Find where the given text appears and provide that cell's center as [x, y] coordinate. 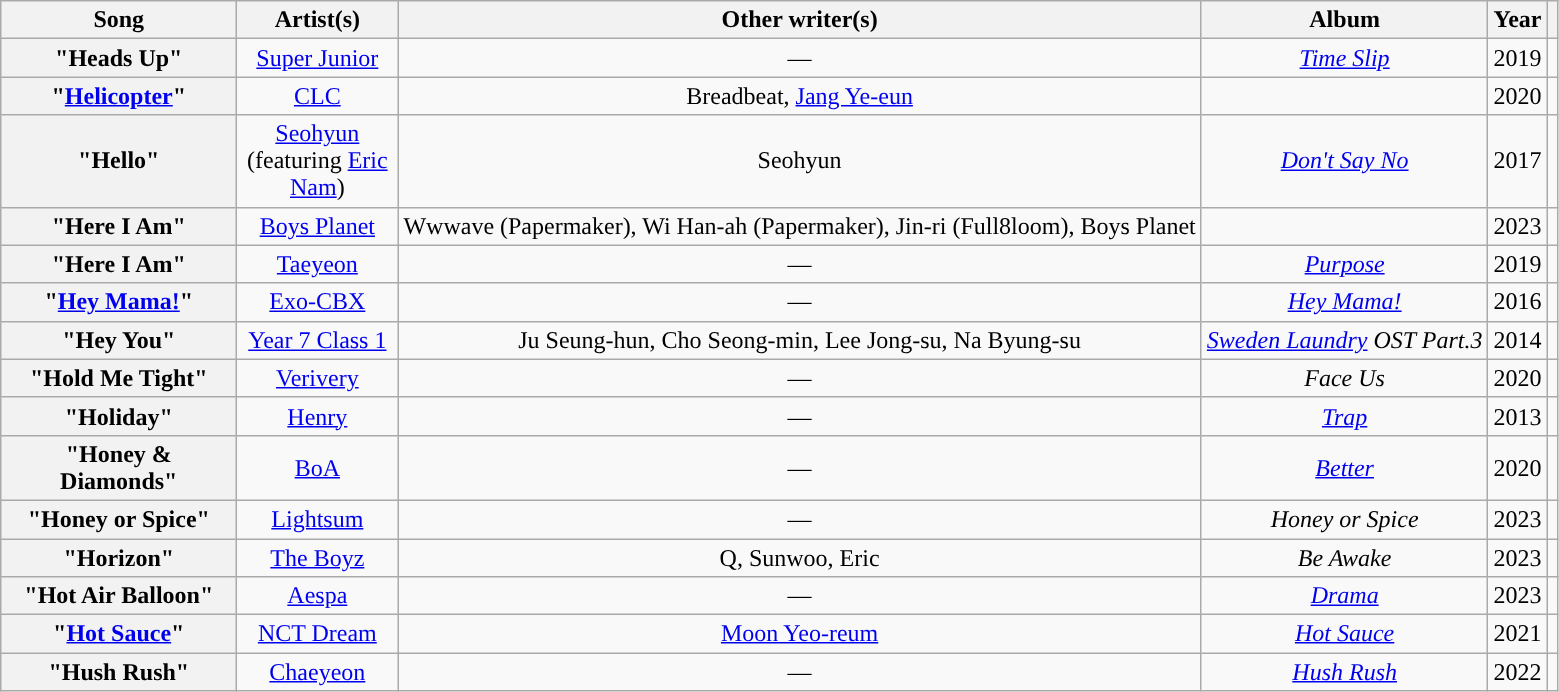
Henry [318, 416]
Hey Mama! [1344, 302]
"Honey or Spice" [119, 519]
Hush Rush [1344, 672]
Seohyun (featuring Eric Nam) [318, 161]
Time Slip [1344, 58]
"Hush Rush" [119, 672]
Wwwave (Papermaker), Wi Han-ah (Papermaker), Jin-ri (Full8loom), Boys Planet [800, 226]
Super Junior [318, 58]
Purpose [1344, 264]
Trap [1344, 416]
2016 [1518, 302]
"Hey Mama!" [119, 302]
2014 [1518, 340]
"Horizon" [119, 557]
"Hey You" [119, 340]
The Boyz [318, 557]
BoA [318, 468]
2017 [1518, 161]
Chaeyeon [318, 672]
2013 [1518, 416]
2021 [1518, 634]
2022 [1518, 672]
"Honey & Diamonds" [119, 468]
Sweden Laundry OST Part.3 [1344, 340]
Don't Say No [1344, 161]
Be Awake [1344, 557]
Aespa [318, 596]
NCT Dream [318, 634]
Year 7 Class 1 [318, 340]
Ju Seung-hun, Cho Seong-min, Lee Jong-su, Na Byung-su [800, 340]
Breadbeat, Jang Ye-eun [800, 96]
Drama [1344, 596]
Moon Yeo-reum [800, 634]
Year [1518, 20]
Exo-CBX [318, 302]
"Hold Me Tight" [119, 378]
Honey or Spice [1344, 519]
CLC [318, 96]
"Hot Sauce" [119, 634]
Other writer(s) [800, 20]
Artist(s) [318, 20]
Q, Sunwoo, Eric [800, 557]
Taeyeon [318, 264]
Lightsum [318, 519]
"Hot Air Balloon" [119, 596]
"Hello" [119, 161]
Album [1344, 20]
"Holiday" [119, 416]
Better [1344, 468]
Song [119, 20]
Boys Planet [318, 226]
"Heads Up" [119, 58]
Hot Sauce [1344, 634]
"Helicopter" [119, 96]
Verivery [318, 378]
Seohyun [800, 161]
Face Us [1344, 378]
